Return [x, y] of the center of cell containing provided text 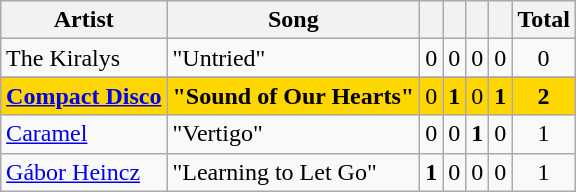
Total [544, 20]
"Vertigo" [294, 134]
The Kiralys [84, 58]
"Learning to Let Go" [294, 172]
"Sound of Our Hearts" [294, 96]
Song [294, 20]
Gábor Heincz [84, 172]
Caramel [84, 134]
"Untried" [294, 58]
Artist [84, 20]
Compact Disco [84, 96]
2 [544, 96]
